Return the [x, y] coordinate for the center point of the cell that contains the specified text.  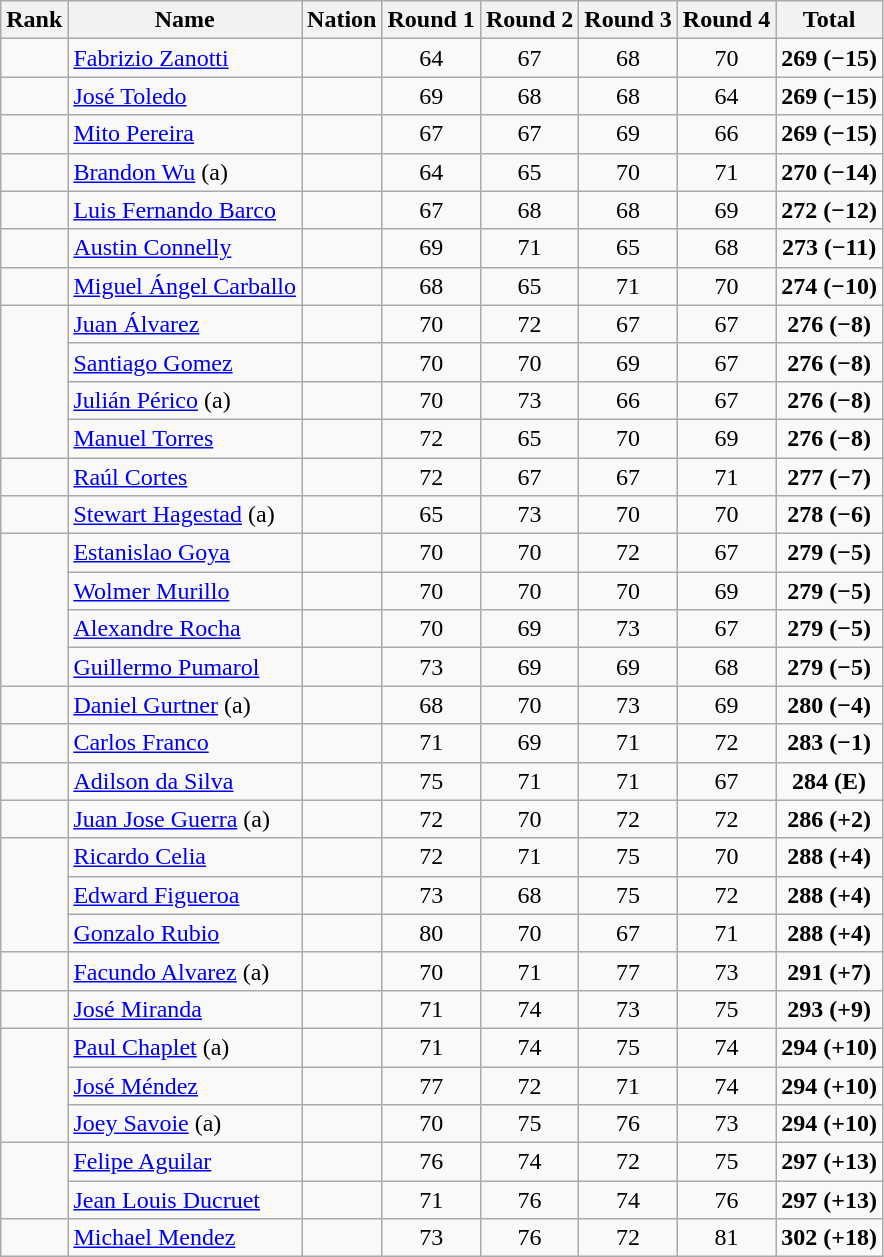
José Toledo [185, 96]
Juan Álvarez [185, 324]
274 (−10) [830, 286]
Fabrizio Zanotti [185, 58]
Round 3 [628, 20]
José Miranda [185, 1009]
Austin Connelly [185, 248]
Gonzalo Rubio [185, 933]
Paul Chaplet (a) [185, 1047]
273 (−11) [830, 248]
291 (+7) [830, 971]
Stewart Hagestad (a) [185, 515]
278 (−6) [830, 515]
80 [431, 933]
283 (−1) [830, 743]
Round 4 [726, 20]
Adilson da Silva [185, 781]
Alexandre Rocha [185, 629]
272 (−12) [830, 210]
302 (+18) [830, 1238]
Ricardo Celia [185, 857]
Daniel Gurtner (a) [185, 705]
280 (−4) [830, 705]
José Méndez [185, 1085]
Estanislao Goya [185, 553]
Manuel Torres [185, 438]
Rank [34, 20]
Round 2 [529, 20]
Michael Mendez [185, 1238]
81 [726, 1238]
293 (+9) [830, 1009]
286 (+2) [830, 819]
Raúl Cortes [185, 477]
Joey Savoie (a) [185, 1124]
Round 1 [431, 20]
Facundo Alvarez (a) [185, 971]
Brandon Wu (a) [185, 172]
Guillermo Pumarol [185, 667]
Nation [342, 20]
Name [185, 20]
Luis Fernando Barco [185, 210]
Jean Louis Ducruet [185, 1200]
Edward Figueroa [185, 895]
Mito Pereira [185, 134]
277 (−7) [830, 477]
Julián Périco (a) [185, 400]
Santiago Gomez [185, 362]
Total [830, 20]
284 (E) [830, 781]
Wolmer Murillo [185, 591]
Juan Jose Guerra (a) [185, 819]
Miguel Ángel Carballo [185, 286]
270 (−14) [830, 172]
Carlos Franco [185, 743]
Felipe Aguilar [185, 1162]
